Return (x, y) of the center of cell containing provided text 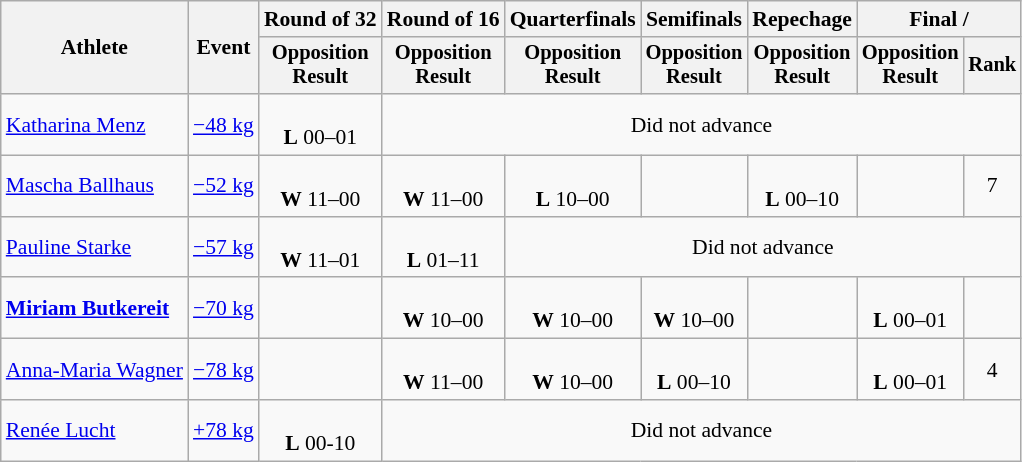
Event (224, 48)
−78 kg (224, 370)
−48 kg (224, 124)
L 01–11 (444, 248)
Anna-Maria Wagner (94, 370)
L 00-10 (320, 430)
Round of 32 (320, 19)
Katharina Menz (94, 124)
Quarterfinals (573, 19)
7 (992, 186)
Semifinals (694, 19)
W 11–01 (320, 248)
4 (992, 370)
Mascha Ballhaus (94, 186)
−70 kg (224, 308)
Round of 16 (444, 19)
−52 kg (224, 186)
+78 kg (224, 430)
Athlete (94, 48)
Rank (992, 66)
Miriam Butkereit (94, 308)
L 10–00 (573, 186)
Repechage (802, 19)
Renée Lucht (94, 430)
Final / (939, 19)
Pauline Starke (94, 248)
−57 kg (224, 248)
